Output the (x, y) coordinate of the center of the cell containing the given text.  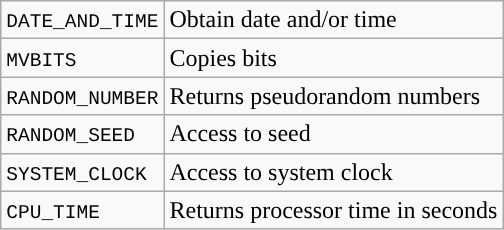
Returns processor time in seconds (334, 210)
Access to system clock (334, 172)
CPU_TIME (82, 210)
MVBITS (82, 58)
RANDOM_NUMBER (82, 96)
Access to seed (334, 134)
DATE_AND_TIME (82, 20)
Returns pseudorandom numbers (334, 96)
SYSTEM_CLOCK (82, 172)
Copies bits (334, 58)
Obtain date and/or time (334, 20)
RANDOM_SEED (82, 134)
